Locate the cell with the specified text and output its [X, Y] center coordinate. 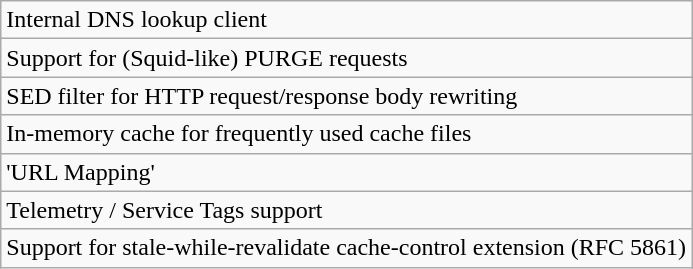
Support for stale-while-revalidate cache-control extension (RFC 5861) [346, 248]
Internal DNS lookup client [346, 20]
In-memory cache for frequently used cache files [346, 134]
SED filter for HTTP request/response body rewriting [346, 96]
Support for (Squid-like) PURGE requests [346, 58]
'URL Mapping' [346, 172]
Telemetry / Service Tags support [346, 210]
